Search for the cell housing the specified text and yield its [X, Y] center coordinate. 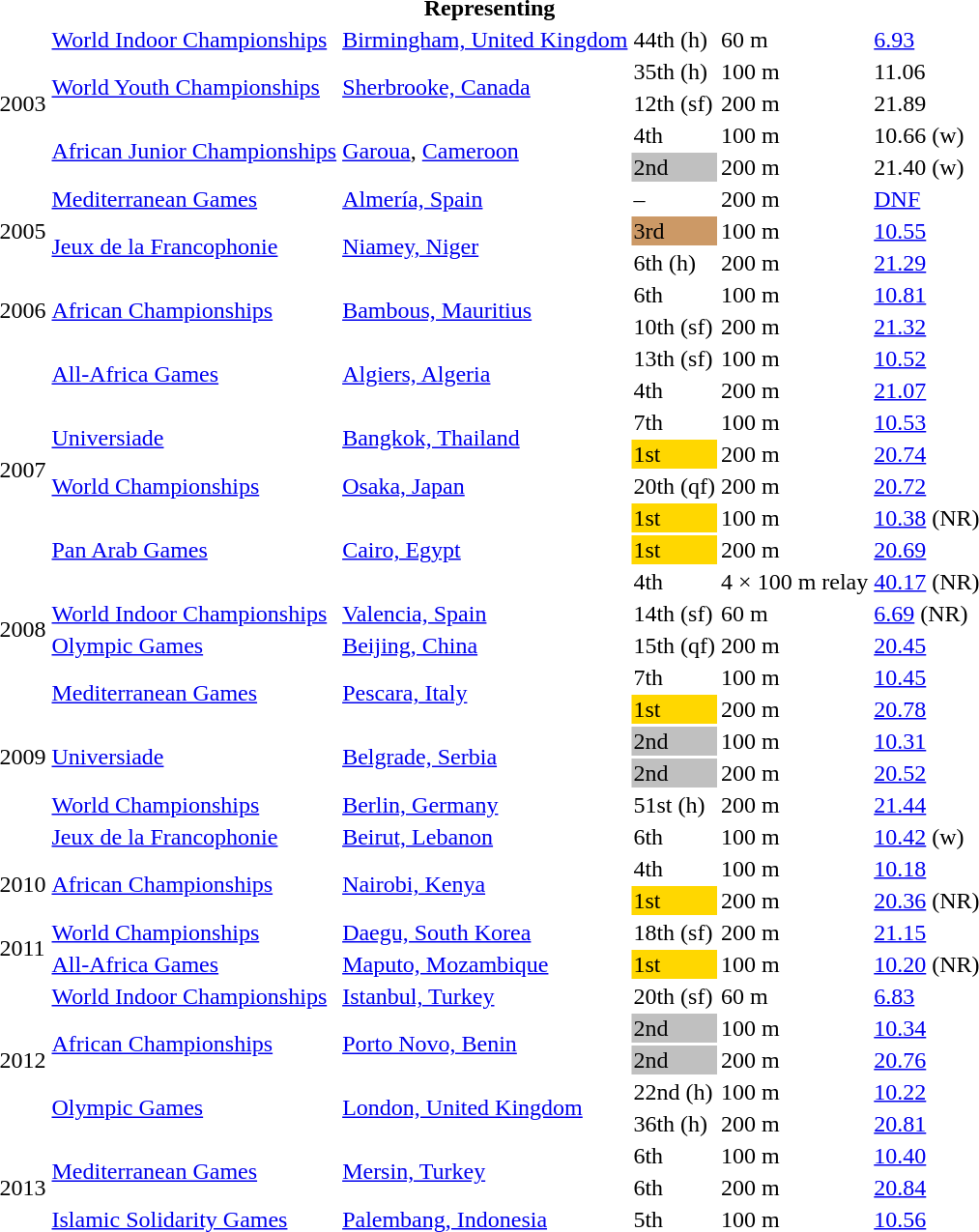
13th (sf) [675, 358]
Bangkok, Thailand [485, 439]
10th (sf) [675, 327]
Osaka, Japan [485, 486]
6th (h) [675, 263]
Porto Novo, Benin [485, 1044]
Almería, Spain [485, 199]
22nd (h) [675, 1092]
35th (h) [675, 72]
World Youth Championships [194, 87]
Birmingham, United Kingdom [485, 40]
Cairo, Egypt [485, 550]
African Junior Championships [194, 151]
Nairobi, Kenya [485, 885]
Pescara, Italy [485, 694]
Daegu, South Korea [485, 932]
12th (sf) [675, 103]
Pan Arab Games [194, 550]
20th (sf) [675, 996]
4 × 100 m relay [794, 582]
15th (qf) [675, 645]
Garoua, Cameroon [485, 151]
Algiers, Algeria [485, 375]
Beirut, Lebanon [485, 837]
3rd [675, 231]
20th (qf) [675, 486]
36th (h) [675, 1124]
Niamey, Niger [485, 247]
– [675, 199]
Berlin, Germany [485, 805]
Istanbul, Turkey [485, 996]
Mersin, Turkey [485, 1171]
Maputo, Mozambique [485, 964]
51st (h) [675, 805]
44th (h) [675, 40]
14th (sf) [675, 614]
Bambous, Mauritius [485, 311]
Belgrade, Serbia [485, 758]
Beijing, China [485, 645]
London, United Kingdom [485, 1107]
18th (sf) [675, 932]
Valencia, Spain [485, 614]
Sherbrooke, Canada [485, 87]
